Provide the (x, y) coordinate of the cell's center where the given text is located.  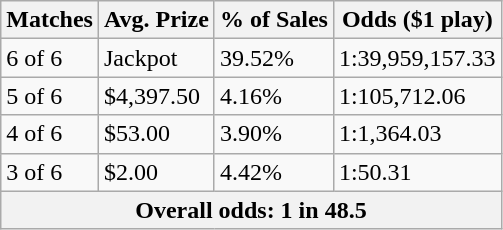
3 of 6 (50, 172)
6 of 6 (50, 58)
1:105,712.06 (417, 96)
Overall odds: 1 in 48.5 (251, 210)
$53.00 (156, 134)
4.42% (274, 172)
39.52% (274, 58)
4 of 6 (50, 134)
1:1,364.03 (417, 134)
4.16% (274, 96)
Odds ($1 play) (417, 20)
$4,397.50 (156, 96)
1:50.31 (417, 172)
Matches (50, 20)
% of Sales (274, 20)
3.90% (274, 134)
1:39,959,157.33 (417, 58)
Jackpot (156, 58)
5 of 6 (50, 96)
Avg. Prize (156, 20)
$2.00 (156, 172)
